Extract the [x, y] coordinate from the center of the cell holding the provided text.  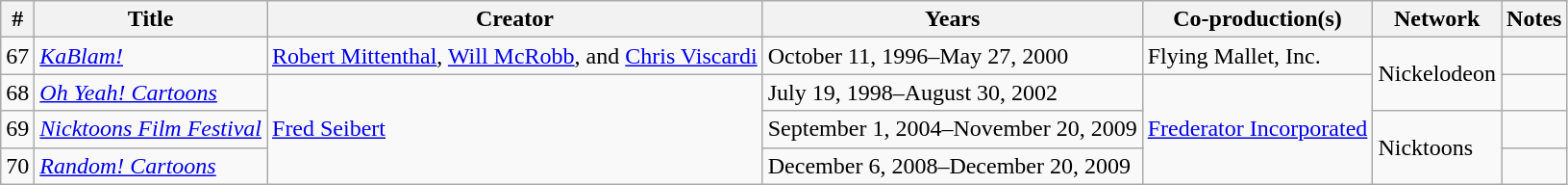
September 1, 2004–November 20, 2009 [952, 129]
Oh Yeah! Cartoons [151, 92]
Co-production(s) [1257, 19]
68 [17, 92]
KaBlam! [151, 56]
# [17, 19]
December 6, 2008–December 20, 2009 [952, 166]
Flying Mallet, Inc. [1257, 56]
Robert Mittenthal, Will McRobb, and Chris Viscardi [515, 56]
Random! Cartoons [151, 166]
Title [151, 19]
Nicktoons [1437, 147]
July 19, 1998–August 30, 2002 [952, 92]
Frederator Incorporated [1257, 129]
October 11, 1996–May 27, 2000 [952, 56]
Creator [515, 19]
Nickelodeon [1437, 74]
67 [17, 56]
Fred Seibert [515, 129]
69 [17, 129]
Nicktoons Film Festival [151, 129]
Years [952, 19]
Notes [1534, 19]
70 [17, 166]
Network [1437, 19]
